Capture the cell that displays the provided text and extract its (X, Y) central coordinate. 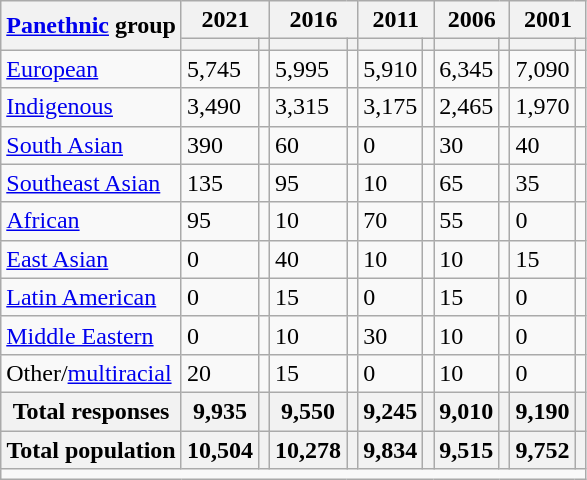
10,504 (220, 449)
9,515 (466, 449)
2011 (396, 20)
European (92, 69)
Latin American (92, 297)
5,995 (308, 69)
South Asian (92, 145)
East Asian (92, 259)
Other/multiracial (92, 373)
9,834 (390, 449)
70 (390, 221)
9,935 (220, 411)
3,175 (390, 107)
10,278 (308, 449)
2021 (225, 20)
6,345 (466, 69)
55 (466, 221)
Southeast Asian (92, 183)
1,970 (542, 107)
5,910 (390, 69)
2016 (314, 20)
2,465 (466, 107)
135 (220, 183)
60 (308, 145)
2006 (472, 20)
390 (220, 145)
Indigenous (92, 107)
20 (220, 373)
Total population (92, 449)
7,090 (542, 69)
9,550 (308, 411)
9,752 (542, 449)
65 (466, 183)
35 (542, 183)
3,490 (220, 107)
9,190 (542, 411)
Panethnic group (92, 26)
5,745 (220, 69)
3,315 (308, 107)
African (92, 221)
Middle Eastern (92, 335)
9,245 (390, 411)
Total responses (92, 411)
2001 (548, 20)
9,010 (466, 411)
